Output the (X, Y) coordinate of the center of the cell containing the given text.  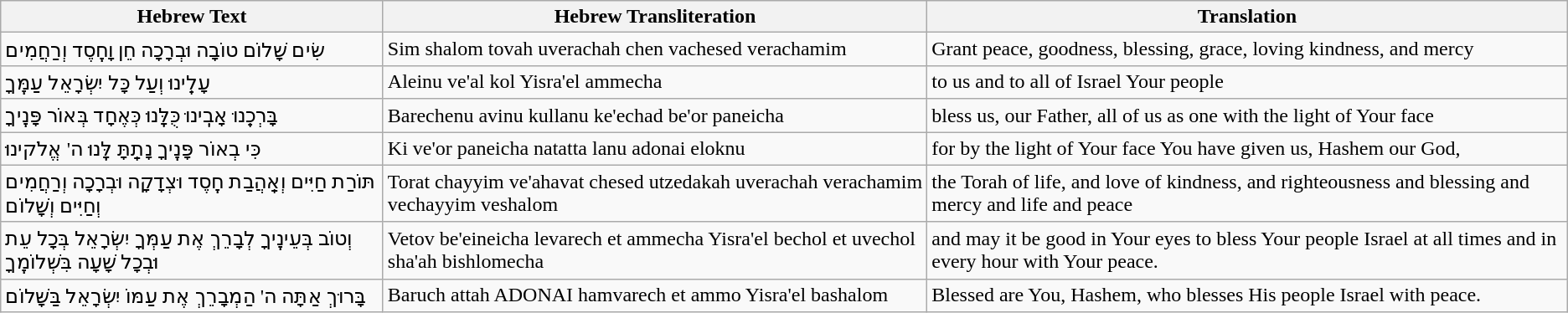
Barechenu avinu kullanu ke'echad be'or paneicha (655, 115)
כִּי בְאוֹר פָּנֶֽיךָ נָתַֽתָּ לָּֽנוּ ה' אֱלֹקינוּ (193, 149)
וְטוֹב בְּעֵינֶֽיךָ לְבָרֵךְ אֶת עַמְּךָ יִשְׂרָאֵל בְּכָל עֵת וּבְכָל שָׁעָה בִּשְׁלוֹמֶֽךָ (193, 250)
עָלֵֽינוּ וְעַל כָּל יִשְׂרָאֵל עַמֶּֽךָ (193, 82)
Baruch attah ADONAI hamvarech et ammo Yisra'el bashalom (655, 295)
bless us, our Father, all of us as one with the light of Your face (1248, 115)
Vetov be'eineicha levarech et ammecha Yisra'el bechol et uvechol sha'ah bishlomecha (655, 250)
to us and to all of Israel Your people (1248, 82)
Ki ve'or paneicha natatta lanu adonai eloknu (655, 149)
and may it be good in Your eyes to bless Your people Israel at all times and in every hour with Your peace. (1248, 250)
תּוֹרַת חַיִּים וְאַֽהֲבַת חֶֽסֶד וּצְדָקָה וּבְרָכָה וְרַחֲמִים וְחַיִּים וְשָׁלוֹם (193, 193)
Translation (1248, 17)
Torat chayyim ve'ahavat chesed utzedakah uverachah verachamim vechayyim veshalom (655, 193)
בָּרְכֵֽנוּ אָבִֽינוּ כֻּלָּֽנוּ כְּאֶחָד בְּאוֹר פָּנֶֽיךָ (193, 115)
Grant peace, goodness, blessing, grace, loving kindness, and mercy (1248, 49)
Hebrew Transliteration (655, 17)
Aleinu ve'al kol Yisra'el ammecha (655, 82)
for by the light of Your face You have given us, Hashem our God, (1248, 149)
Hebrew Text (193, 17)
Blessed are You, Hashem, who blesses His people Israel with peace. (1248, 295)
the Torah of life, and love of kindness, and righteousness and blessing and mercy and life and peace (1248, 193)
שִׂים שָׁלוֹם טוֹבָה וּבְרָכָה חֵן וָחֶֽסֶד וְרַחֲמִים (193, 49)
Sim shalom tovah uverachah chen vachesed verachamim (655, 49)
בָּרוּךְ אַתָּה ה' הַמְבָרֵךְ אֶת עַמּוֹ יִשְׂרָאֵל בַּשָּׁלוֹם (193, 295)
